Determine the (X, Y) coordinate at the center of the cell enclosing the given text.  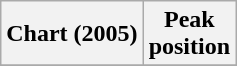
Peakposition (189, 34)
Chart (2005) (72, 34)
